Scan for the cell matching the given text and deliver its (x, y) coordinate at center. 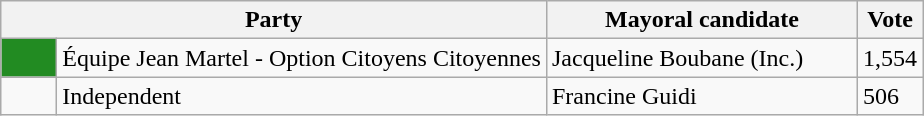
1,554 (890, 58)
Équipe Jean Martel - Option Citoyens Citoyennes (302, 58)
Francine Guidi (702, 96)
Vote (890, 20)
Mayoral candidate (702, 20)
Jacqueline Boubane (Inc.) (702, 58)
Party (274, 20)
Independent (302, 96)
506 (890, 96)
